Detect which cell encompasses the target text, then output its (x, y) center coordinate. 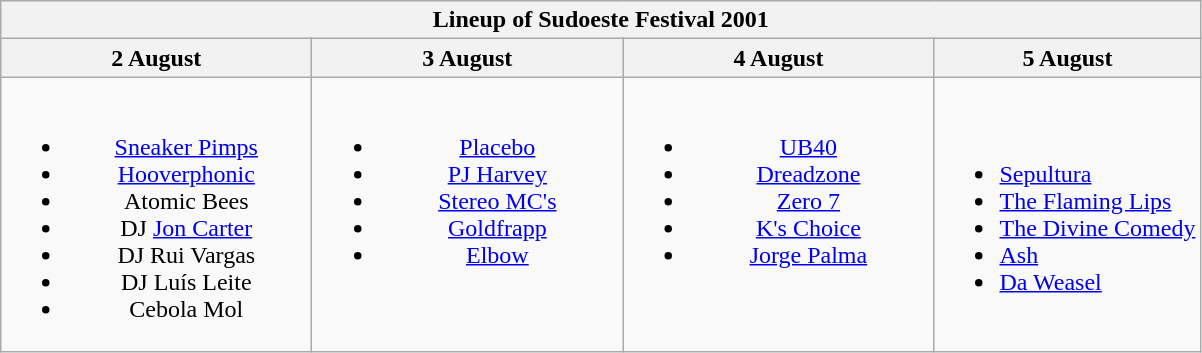
Lineup of Sudoeste Festival 2001 (601, 20)
UB40DreadzoneZero 7K's ChoiceJorge Palma (778, 214)
5 August (1068, 58)
Sneaker PimpsHooverphonicAtomic BeesDJ Jon CarterDJ Rui VargasDJ Luís LeiteCebola Mol (156, 214)
4 August (778, 58)
2 August (156, 58)
PlaceboPJ HarveyStereo MC'sGoldfrappElbow (468, 214)
SepulturaThe Flaming LipsThe Divine ComedyAshDa Weasel (1068, 214)
3 August (468, 58)
